Capture the cell that displays the provided text and extract its (X, Y) central coordinate. 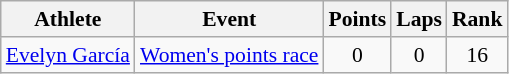
Athlete (68, 19)
Evelyn García (68, 55)
16 (478, 55)
Laps (419, 19)
Points (357, 19)
Event (230, 19)
Women's points race (230, 55)
Rank (478, 19)
